Return (x, y) of the center of cell containing provided text 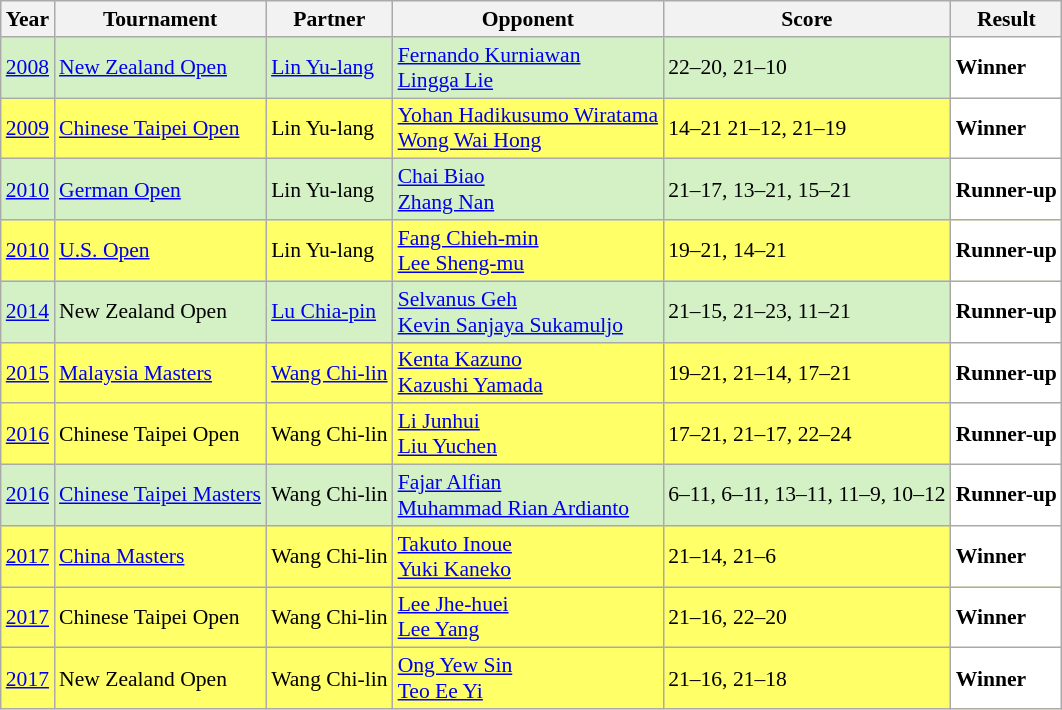
21–14, 21–6 (807, 556)
21–17, 13–21, 15–21 (807, 190)
Kenta Kazuno Kazushi Yamada (528, 372)
Partner (330, 19)
Fajar Alfian Muhammad Rian Ardianto (528, 496)
Lee Jhe-huei Lee Yang (528, 618)
Lu Chia-pin (330, 312)
21–16, 22–20 (807, 618)
Fang Chieh-min Lee Sheng-mu (528, 250)
Opponent (528, 19)
Score (807, 19)
German Open (160, 190)
Yohan Hadikusumo Wiratama Wong Wai Hong (528, 128)
19–21, 14–21 (807, 250)
Chinese Taipei Masters (160, 496)
Tournament (160, 19)
14–21 21–12, 21–19 (807, 128)
17–21, 21–17, 22–24 (807, 434)
Year (28, 19)
U.S. Open (160, 250)
2009 (28, 128)
21–16, 21–18 (807, 678)
2015 (28, 372)
China Masters (160, 556)
6–11, 6–11, 13–11, 11–9, 10–12 (807, 496)
22–20, 21–10 (807, 68)
2014 (28, 312)
21–15, 21–23, 11–21 (807, 312)
Chai Biao Zhang Nan (528, 190)
Result (1006, 19)
Selvanus Geh Kevin Sanjaya Sukamuljo (528, 312)
19–21, 21–14, 17–21 (807, 372)
Ong Yew Sin Teo Ee Yi (528, 678)
Li Junhui Liu Yuchen (528, 434)
Fernando Kurniawan Lingga Lie (528, 68)
Takuto Inoue Yuki Kaneko (528, 556)
2008 (28, 68)
Malaysia Masters (160, 372)
